Determine the (X, Y) coordinate at the center of the cell enclosing the given text.  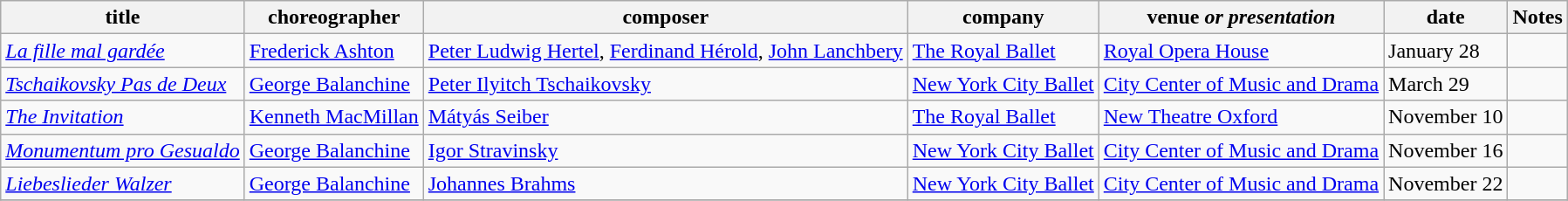
composer (665, 17)
date (1446, 17)
La fille mal gardée (122, 51)
Igor Stravinsky (665, 150)
Royal Opera House (1241, 51)
venue or presentation (1241, 17)
title (122, 17)
November 22 (1446, 184)
company (1003, 17)
March 29 (1446, 84)
Frederick Ashton (333, 51)
Peter Ludwig Hertel, Ferdinand Hérold, John Lanchbery (665, 51)
Tschaikovsky Pas de Deux (122, 84)
November 16 (1446, 150)
The Invitation (122, 117)
New Theatre Oxford (1241, 117)
January 28 (1446, 51)
Kenneth MacMillan (333, 117)
choreographer (333, 17)
Mátyás Seiber (665, 117)
Monumentum pro Gesualdo (122, 150)
Liebeslieder Walzer (122, 184)
Johannes Brahms (665, 184)
November 10 (1446, 117)
Notes (1537, 17)
Peter Ilyitch Tschaikovsky (665, 84)
